Scan for the cell matching the given text and deliver its [X, Y] coordinate at center. 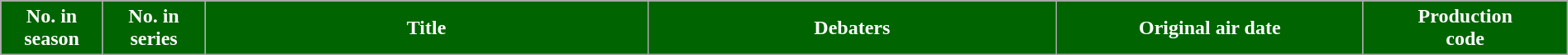
Debaters [852, 28]
Title [427, 28]
Productioncode [1465, 28]
No. inseries [154, 28]
No. inseason [52, 28]
Original air date [1209, 28]
